Pinpoint the cell where the given text exists, returning its [x, y] midpoint coordinate. 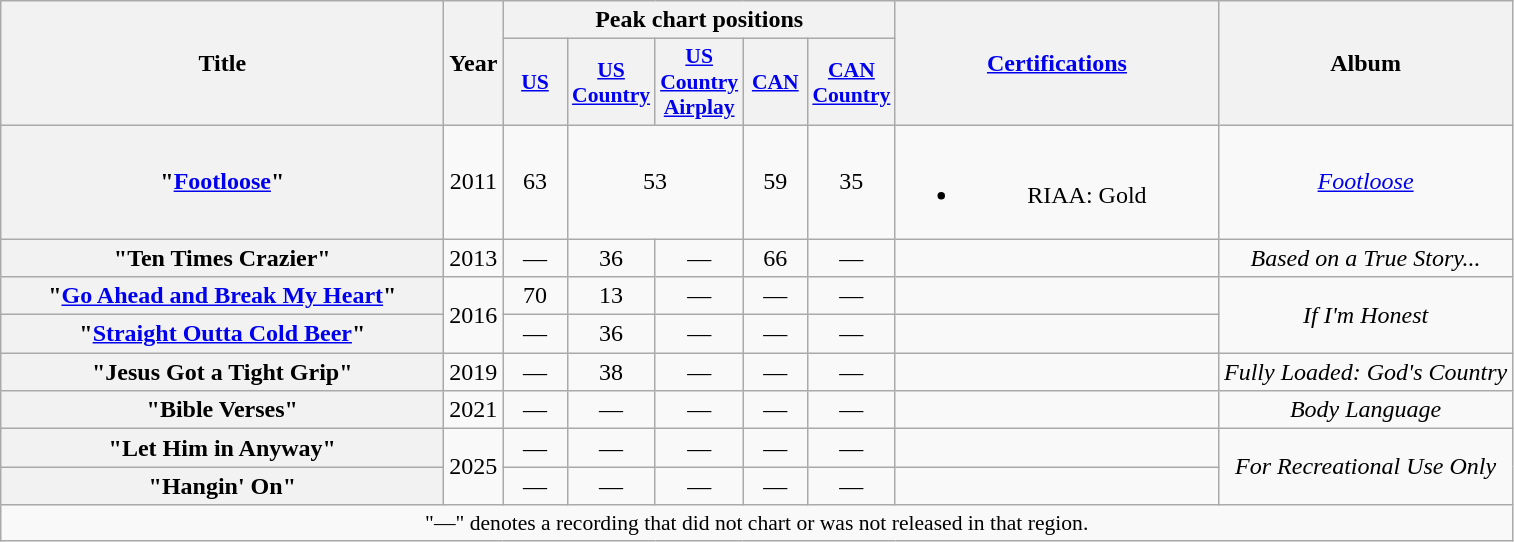
70 [535, 296]
"Hangin' On" [222, 486]
"—" denotes a recording that did not chart or was not released in that region. [757, 523]
2021 [474, 410]
For Recreational Use Only [1365, 467]
Year [474, 64]
66 [775, 257]
63 [535, 182]
Fully Loaded: God's Country [1365, 372]
USCountry [611, 82]
2013 [474, 257]
59 [775, 182]
Body Language [1365, 410]
2025 [474, 467]
2011 [474, 182]
Peak chart positions [700, 20]
"Let Him in Anyway" [222, 448]
If I'm Honest [1365, 315]
CANCountry [851, 82]
Based on a True Story... [1365, 257]
53 [655, 182]
RIAA: Gold [1056, 182]
"Ten Times Crazier" [222, 257]
Footloose [1365, 182]
38 [611, 372]
"Jesus Got a Tight Grip" [222, 372]
"Go Ahead and Break My Heart" [222, 296]
"Straight Outta Cold Beer" [222, 334]
Certifications [1056, 64]
2019 [474, 372]
Album [1365, 64]
"Footloose" [222, 182]
USCountryAirplay [699, 82]
US [535, 82]
2016 [474, 315]
"Bible Verses" [222, 410]
Title [222, 64]
CAN [775, 82]
35 [851, 182]
13 [611, 296]
